Locate the cell with the specified text and output its [x, y] center coordinate. 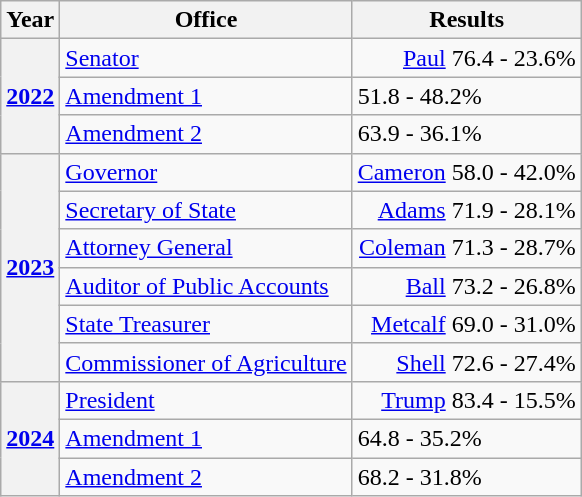
Commissioner of Agriculture [206, 362]
President [206, 400]
State Treasurer [206, 324]
Cameron 58.0 - 42.0% [466, 172]
Attorney General [206, 248]
Metcalf 69.0 - 31.0% [466, 324]
Trump 83.4 - 15.5% [466, 400]
Coleman 71.3 - 28.7% [466, 248]
Office [206, 20]
Paul 76.4 - 23.6% [466, 58]
64.8 - 35.2% [466, 438]
Secretary of State [206, 210]
2023 [30, 267]
Ball 73.2 - 26.8% [466, 286]
Auditor of Public Accounts [206, 286]
51.8 - 48.2% [466, 96]
Results [466, 20]
2022 [30, 96]
Senator [206, 58]
Shell 72.6 - 27.4% [466, 362]
Governor [206, 172]
Year [30, 20]
63.9 - 36.1% [466, 134]
68.2 - 31.8% [466, 477]
2024 [30, 438]
Adams 71.9 - 28.1% [466, 210]
